Extract the (x, y) coordinate from the center of the cell holding the provided text.  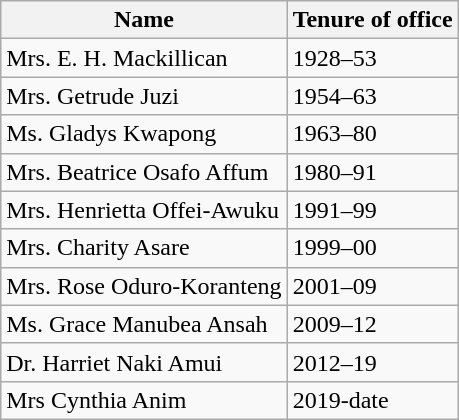
Name (144, 20)
Mrs. Charity Asare (144, 248)
2009–12 (372, 324)
Mrs. Rose Oduro-Koranteng (144, 286)
1928–53 (372, 58)
1954–63 (372, 96)
1999–00 (372, 248)
Mrs Cynthia Anim (144, 400)
2019-date (372, 400)
1980–91 (372, 172)
2001–09 (372, 286)
Ms. Gladys Kwapong (144, 134)
Ms. Grace Manubea Ansah (144, 324)
Mrs. E. H. Mackillican (144, 58)
1963–80 (372, 134)
1991–99 (372, 210)
Mrs. Henrietta Offei-Awuku (144, 210)
Mrs. Beatrice Osafo Affum (144, 172)
2012–19 (372, 362)
Dr. Harriet Naki Amui (144, 362)
Tenure of office (372, 20)
Mrs. Getrude Juzi (144, 96)
